Identify which cell holds the provided text, then report its [x, y] central coordinate. 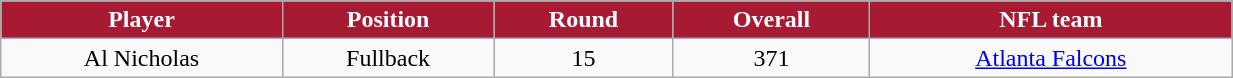
Fullback [388, 58]
Round [584, 20]
Overall [772, 20]
Player [142, 20]
Al Nicholas [142, 58]
Atlanta Falcons [1051, 58]
15 [584, 58]
NFL team [1051, 20]
371 [772, 58]
Position [388, 20]
